Scan for the cell matching the given text and deliver its (X, Y) coordinate at center. 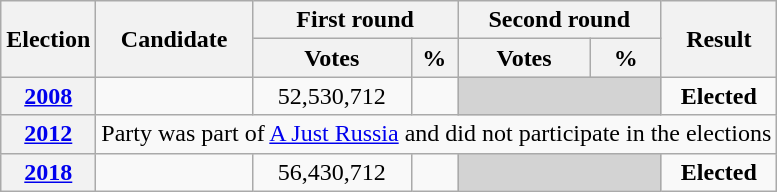
Election (48, 39)
Party was part of A Just Russia and did not participate in the elections (436, 134)
2008 (48, 96)
2018 (48, 172)
52,530,712 (332, 96)
First round (356, 20)
Candidate (174, 39)
2012 (48, 134)
Result (719, 39)
56,430,712 (332, 172)
Second round (560, 20)
